Return the [x, y] coordinate for the center point of the cell that contains the specified text.  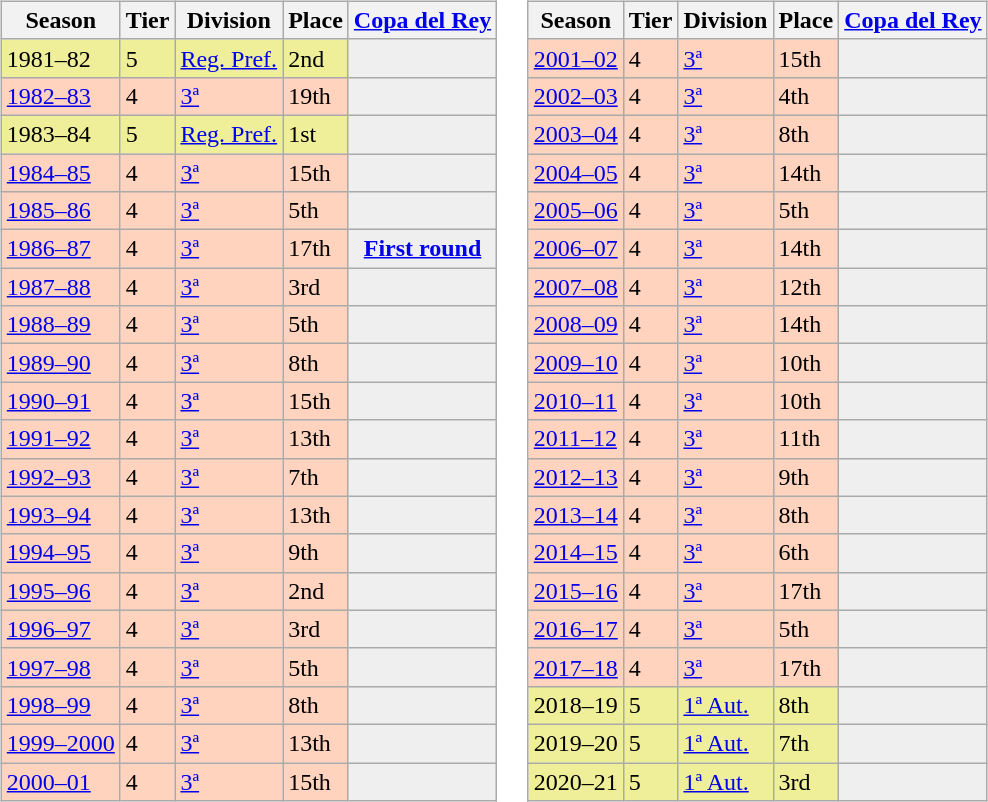
4th [806, 96]
1999–2000 [60, 743]
2010–11 [576, 401]
2011–12 [576, 439]
1991–92 [60, 439]
2019–20 [576, 743]
2007–08 [576, 287]
1987–88 [60, 287]
2006–07 [576, 249]
1982–83 [60, 96]
11th [806, 439]
2014–15 [576, 553]
2004–05 [576, 173]
1990–91 [60, 401]
1984–85 [60, 173]
1993–94 [60, 515]
2017–18 [576, 667]
1986–87 [60, 249]
2016–17 [576, 629]
1st [316, 134]
1995–96 [60, 591]
19th [316, 96]
2001–02 [576, 58]
1985–86 [60, 211]
1996–97 [60, 629]
1998–99 [60, 705]
1992–93 [60, 477]
2009–10 [576, 363]
2005–06 [576, 211]
6th [806, 553]
1989–90 [60, 363]
2020–21 [576, 781]
1988–89 [60, 325]
2013–14 [576, 515]
12th [806, 287]
2002–03 [576, 96]
1994–95 [60, 553]
1981–82 [60, 58]
2003–04 [576, 134]
First round [422, 249]
2012–13 [576, 477]
1997–98 [60, 667]
2018–19 [576, 705]
2000–01 [60, 781]
2015–16 [576, 591]
1983–84 [60, 134]
2008–09 [576, 325]
